Capture the cell that displays the provided text and extract its (x, y) central coordinate. 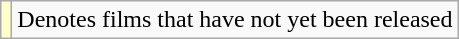
Denotes films that have not yet been released (235, 20)
